Extract the (x, y) coordinate from the center of the cell holding the provided text.  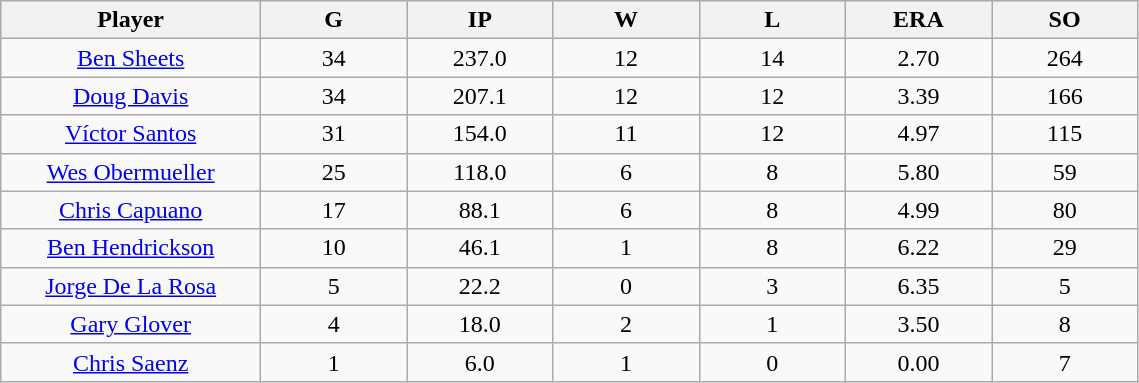
80 (1065, 210)
18.0 (480, 324)
Chris Saenz (131, 362)
Ben Hendrickson (131, 248)
17 (334, 210)
115 (1065, 134)
3.39 (918, 96)
W (626, 20)
SO (1065, 20)
10 (334, 248)
166 (1065, 96)
ERA (918, 20)
6.22 (918, 248)
0.00 (918, 362)
59 (1065, 172)
118.0 (480, 172)
Ben Sheets (131, 58)
31 (334, 134)
4 (334, 324)
46.1 (480, 248)
6.35 (918, 286)
L (772, 20)
88.1 (480, 210)
4.97 (918, 134)
237.0 (480, 58)
5.80 (918, 172)
29 (1065, 248)
154.0 (480, 134)
14 (772, 58)
4.99 (918, 210)
25 (334, 172)
11 (626, 134)
Gary Glover (131, 324)
6.0 (480, 362)
Chris Capuano (131, 210)
2 (626, 324)
Víctor Santos (131, 134)
7 (1065, 362)
207.1 (480, 96)
IP (480, 20)
3.50 (918, 324)
Wes Obermueller (131, 172)
G (334, 20)
Doug Davis (131, 96)
2.70 (918, 58)
264 (1065, 58)
Jorge De La Rosa (131, 286)
Player (131, 20)
3 (772, 286)
22.2 (480, 286)
